Identify which cell holds the provided text, then report its (X, Y) central coordinate. 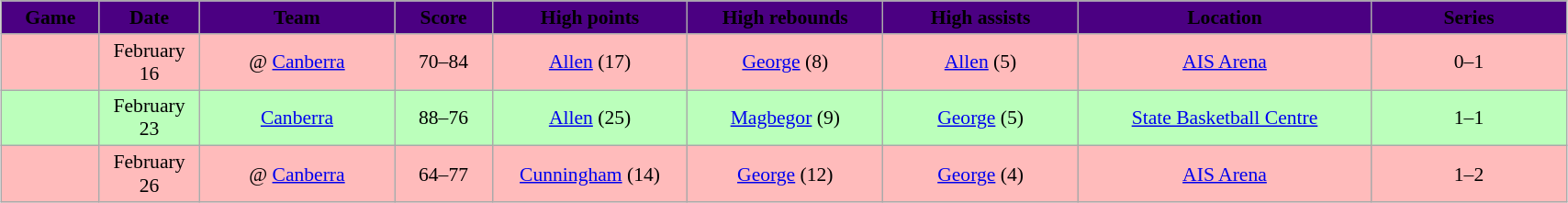
State Basketball Centre (1225, 118)
1–2 (1469, 175)
High points (589, 17)
Series (1469, 17)
Allen (5) (980, 62)
0–1 (1469, 62)
George (8) (786, 62)
Magbegor (9) (786, 118)
Allen (25) (589, 118)
Game (50, 17)
70–84 (443, 62)
High assists (980, 17)
George (12) (786, 175)
Location (1225, 17)
Cunningham (14) (589, 175)
February 23 (149, 118)
88–76 (443, 118)
Score (443, 17)
George (5) (980, 118)
Team (297, 17)
64–77 (443, 175)
Date (149, 17)
George (4) (980, 175)
1–1 (1469, 118)
February 16 (149, 62)
Allen (17) (589, 62)
February 26 (149, 175)
Canberra (297, 118)
High rebounds (786, 17)
